Locate the cell with the specified text and output its [x, y] center coordinate. 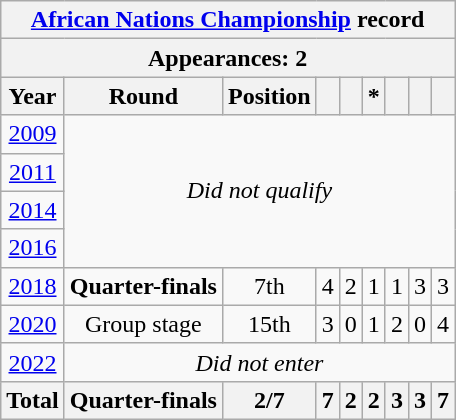
2014 [33, 210]
Position [269, 96]
2011 [33, 172]
Did not enter [259, 362]
Total [33, 400]
2/7 [269, 400]
Round [143, 96]
Did not qualify [259, 191]
Appearances: 2 [228, 58]
2022 [33, 362]
2018 [33, 286]
African Nations Championship record [228, 20]
2020 [33, 324]
15th [269, 324]
2009 [33, 134]
7th [269, 286]
Year [33, 96]
Group stage [143, 324]
2016 [33, 248]
* [374, 96]
